For the text-containing cell, return its midpoint in (X, Y) coordinate format. 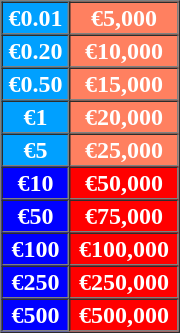
€250,000 (124, 282)
€500,000 (124, 314)
€250 (36, 282)
€0.01 (36, 18)
€5 (36, 150)
€20,000 (124, 116)
€100 (36, 248)
€10,000 (124, 50)
€1 (36, 116)
€0.20 (36, 50)
€5,000 (124, 18)
€50,000 (124, 182)
€100,000 (124, 248)
€0.50 (36, 84)
€75,000 (124, 216)
€10 (36, 182)
€500 (36, 314)
€50 (36, 216)
€15,000 (124, 84)
€25,000 (124, 150)
